Detect which cell encompasses the target text, then output its (x, y) center coordinate. 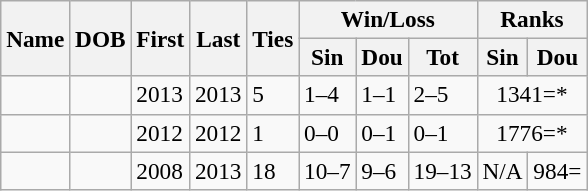
18 (273, 170)
1–4 (328, 95)
Win/Loss (388, 19)
2008 (160, 170)
0–0 (328, 133)
Name (36, 38)
DOB (100, 38)
5 (273, 95)
9–6 (382, 170)
First (160, 38)
N/A (502, 170)
1–1 (382, 95)
1 (273, 133)
2–5 (442, 95)
984= (558, 170)
Ranks (532, 19)
Last (218, 38)
Ties (273, 38)
1341=* (532, 95)
1776=* (532, 133)
10–7 (328, 170)
Tot (442, 57)
19–13 (442, 170)
